Pinpoint the cell where the given text exists, returning its (X, Y) midpoint coordinate. 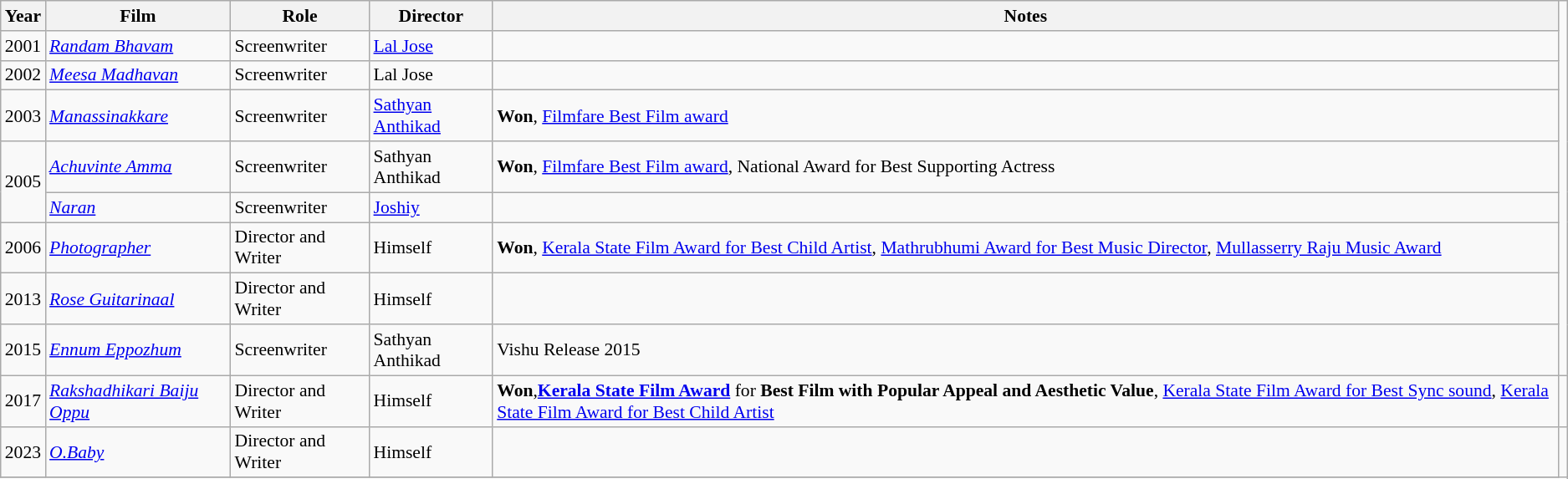
2002 (23, 75)
2023 (23, 451)
Film (138, 16)
Won, Filmfare Best Film award (1025, 115)
2006 (23, 247)
Meesa Madhavan (138, 75)
Manassinakkare (138, 115)
2001 (23, 46)
Ennum Eppozhum (138, 349)
Rose Guitarinaal (138, 299)
Photographer (138, 247)
Naran (138, 207)
Notes (1025, 16)
Role (300, 16)
Won, Kerala State Film Award for Best Child Artist, Mathrubhumi Award for Best Music Director, Mullasserry Raju Music Award (1025, 247)
Year (23, 16)
2005 (23, 182)
Achuvinte Amma (138, 167)
2015 (23, 349)
Rakshadhikari Baiju Oppu (138, 401)
Vishu Release 2015 (1025, 349)
Director (431, 16)
Joshiy (431, 207)
2017 (23, 401)
Won, Filmfare Best Film award, National Award for Best Supporting Actress (1025, 167)
2003 (23, 115)
2013 (23, 299)
O.Baby (138, 451)
Randam Bhavam (138, 46)
